Return [x, y] of the center of cell containing provided text 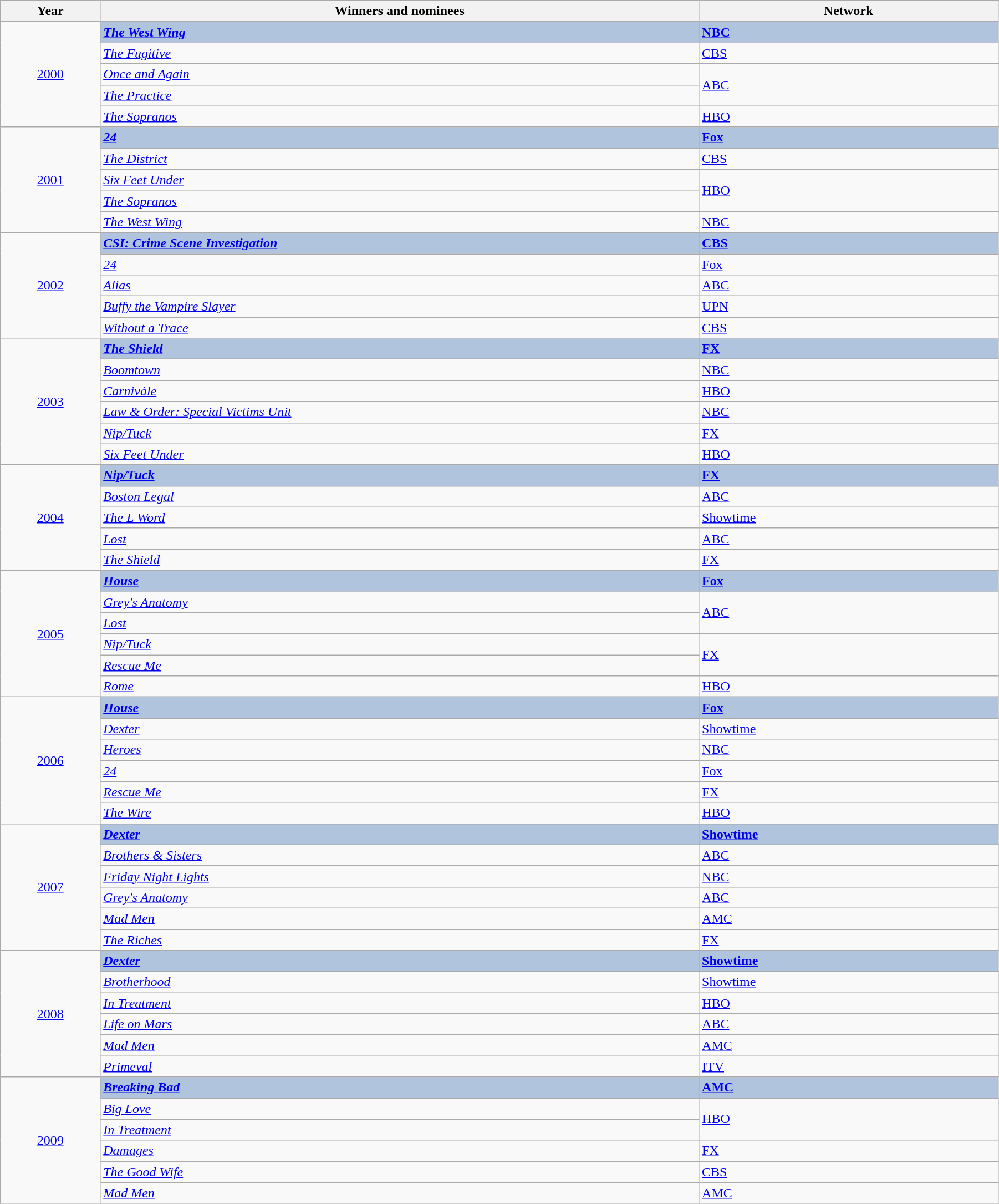
Friday Night Lights [400, 876]
The Good Wife [400, 1172]
The Practice [400, 95]
Brotherhood [400, 982]
2004 [50, 517]
2007 [50, 887]
Network [849, 11]
Carnivàle [400, 391]
2000 [50, 74]
Rome [400, 687]
2003 [50, 402]
Brothers & Sisters [400, 855]
Primeval [400, 1066]
Damages [400, 1151]
Winners and nominees [400, 11]
UPN [849, 307]
ITV [849, 1066]
Boston Legal [400, 496]
Buffy the Vampire Slayer [400, 307]
The District [400, 159]
Law & Order: Special Victims Unit [400, 412]
The Wire [400, 813]
2002 [50, 285]
Life on Mars [400, 1024]
2006 [50, 760]
Big Love [400, 1109]
Boomtown [400, 370]
Once and Again [400, 74]
2005 [50, 633]
Breaking Bad [400, 1088]
Without a Trace [400, 328]
The Riches [400, 940]
Alias [400, 286]
2008 [50, 1014]
The L Word [400, 517]
The Fugitive [400, 53]
Year [50, 11]
CSI: Crime Scene Investigation [400, 243]
2009 [50, 1140]
2001 [50, 180]
Heroes [400, 750]
